Return the (X, Y) coordinate for the center point of the cell that contains the specified text.  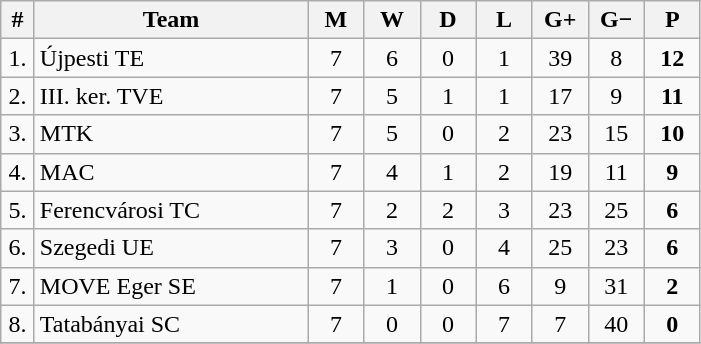
5. (18, 210)
Szegedi UE (171, 248)
# (18, 20)
3. (18, 134)
Ferencvárosi TC (171, 210)
8. (18, 324)
10 (672, 134)
15 (616, 134)
M (336, 20)
4. (18, 172)
L (504, 20)
G− (616, 20)
W (392, 20)
MAC (171, 172)
MOVE Eger SE (171, 286)
8 (616, 58)
6. (18, 248)
P (672, 20)
1. (18, 58)
7. (18, 286)
39 (560, 58)
Újpesti TE (171, 58)
19 (560, 172)
12 (672, 58)
III. ker. TVE (171, 96)
G+ (560, 20)
Team (171, 20)
Tatabányai SC (171, 324)
MTK (171, 134)
31 (616, 286)
2. (18, 96)
17 (560, 96)
D (448, 20)
40 (616, 324)
